Output the [x, y] coordinate of the center of the cell containing the given text.  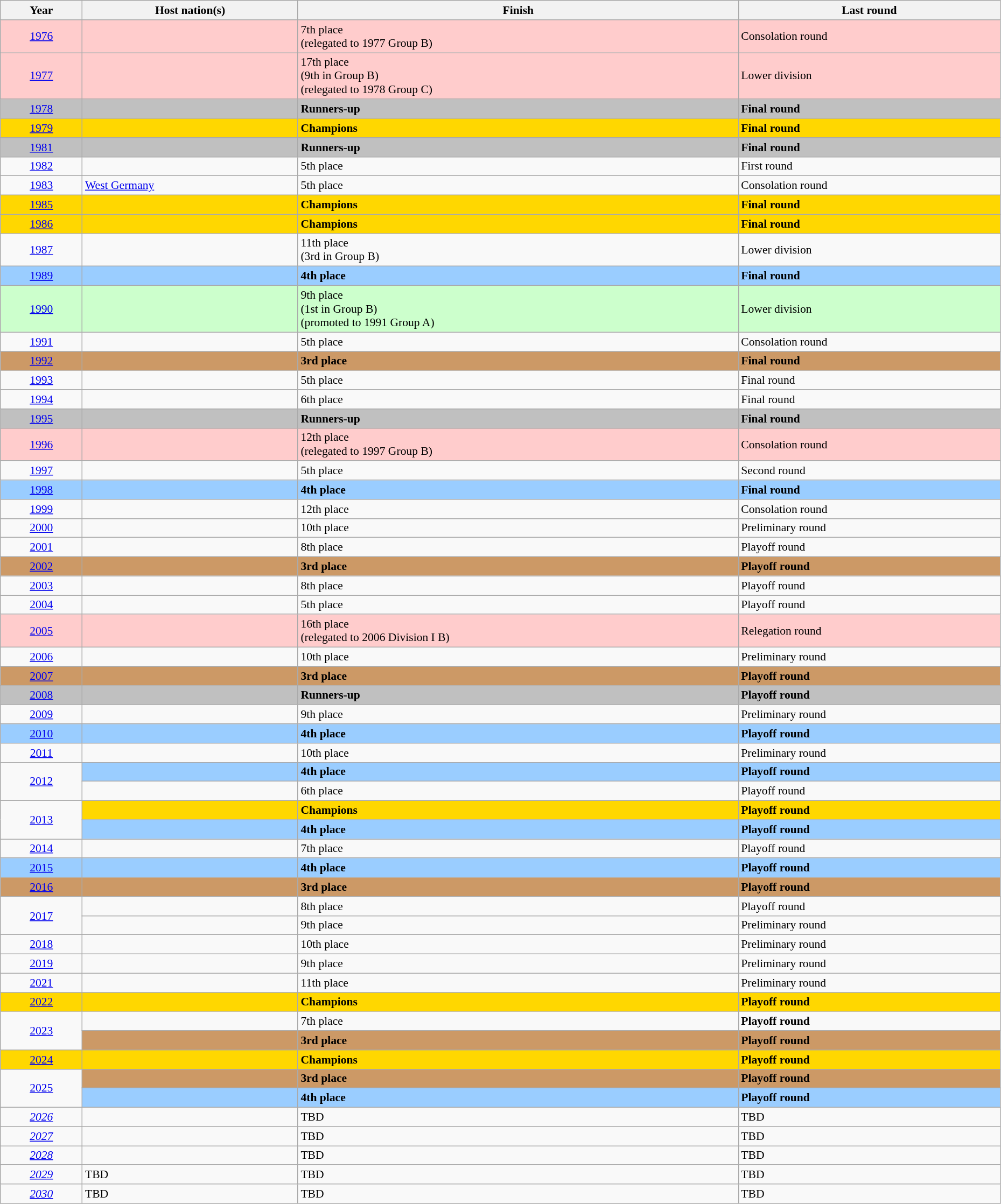
2007 [41, 676]
2003 [41, 586]
2021 [41, 983]
Finish [518, 10]
2022 [41, 1002]
1989 [41, 276]
2011 [41, 753]
2017 [41, 916]
1996 [41, 445]
2018 [41, 945]
1994 [41, 399]
2016 [41, 887]
7th place(relegated to 1977 Group B) [518, 37]
9th place(1st in Group B)(promoted to 1991 Group A) [518, 309]
1993 [41, 381]
2027 [41, 1136]
1999 [41, 509]
1995 [41, 419]
1978 [41, 109]
2005 [41, 631]
12th place(relegated to 1997 Group B) [518, 445]
2029 [41, 1175]
1983 [41, 186]
1998 [41, 490]
1990 [41, 309]
1985 [41, 205]
1991 [41, 342]
1977 [41, 76]
1979 [41, 128]
2023 [41, 1031]
2004 [41, 605]
2013 [41, 820]
Host nation(s) [190, 10]
2006 [41, 657]
2010 [41, 734]
2019 [41, 964]
2000 [41, 528]
Second round [869, 471]
2024 [41, 1060]
West Germany [190, 186]
2014 [41, 849]
1987 [41, 250]
1997 [41, 471]
2025 [41, 1088]
1982 [41, 166]
2026 [41, 1117]
2008 [41, 695]
Relegation round [869, 631]
First round [869, 166]
11th place(3rd in Group B) [518, 250]
2009 [41, 715]
1976 [41, 37]
2001 [41, 547]
17th place(9th in Group B)(relegated to 1978 Group C) [518, 76]
16th place(relegated to 2006 Division I B) [518, 631]
2002 [41, 567]
1986 [41, 224]
1981 [41, 147]
2012 [41, 781]
2015 [41, 868]
1992 [41, 361]
11th place [518, 983]
Last round [869, 10]
Year [41, 10]
2028 [41, 1156]
12th place [518, 509]
2030 [41, 1194]
